For the text-containing cell, return its midpoint in (X, Y) coordinate format. 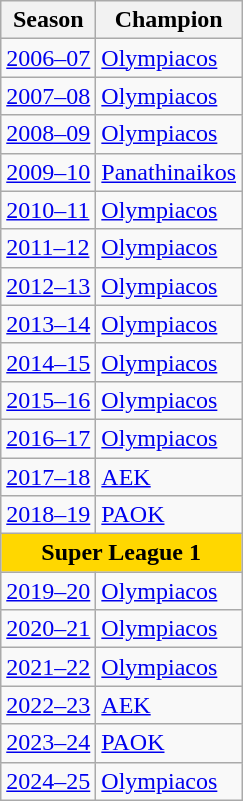
2013–14 (48, 324)
2010–11 (48, 210)
2008–09 (48, 134)
2020–21 (48, 629)
2014–15 (48, 362)
Champion (169, 20)
2017–18 (48, 477)
2015–16 (48, 400)
2018–19 (48, 515)
Panathinaikos (169, 172)
Super League 1 (122, 553)
2021–22 (48, 667)
2007–08 (48, 96)
2023–24 (48, 743)
2019–20 (48, 591)
2024–25 (48, 781)
2006–07 (48, 58)
2009–10 (48, 172)
2022–23 (48, 705)
2016–17 (48, 438)
Season (48, 20)
2012–13 (48, 286)
2011–12 (48, 248)
